Identify which cell holds the provided text, then report its [x, y] central coordinate. 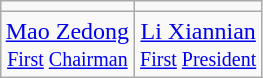
Mao ZedongFirst Chairman [67, 44]
Li XiannianFirst President [198, 44]
